Determine the (x, y) coordinate at the center of the cell enclosing the given text.  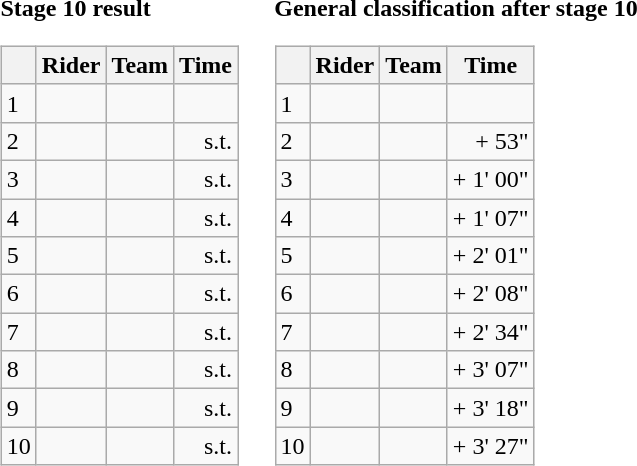
+ 1' 00" (490, 179)
+ 53" (490, 141)
+ 2' 34" (490, 332)
+ 1' 07" (490, 217)
+ 2' 08" (490, 294)
+ 3' 27" (490, 446)
+ 3' 18" (490, 408)
+ 3' 07" (490, 370)
+ 2' 01" (490, 256)
